Detect which cell encompasses the target text, then output its (x, y) center coordinate. 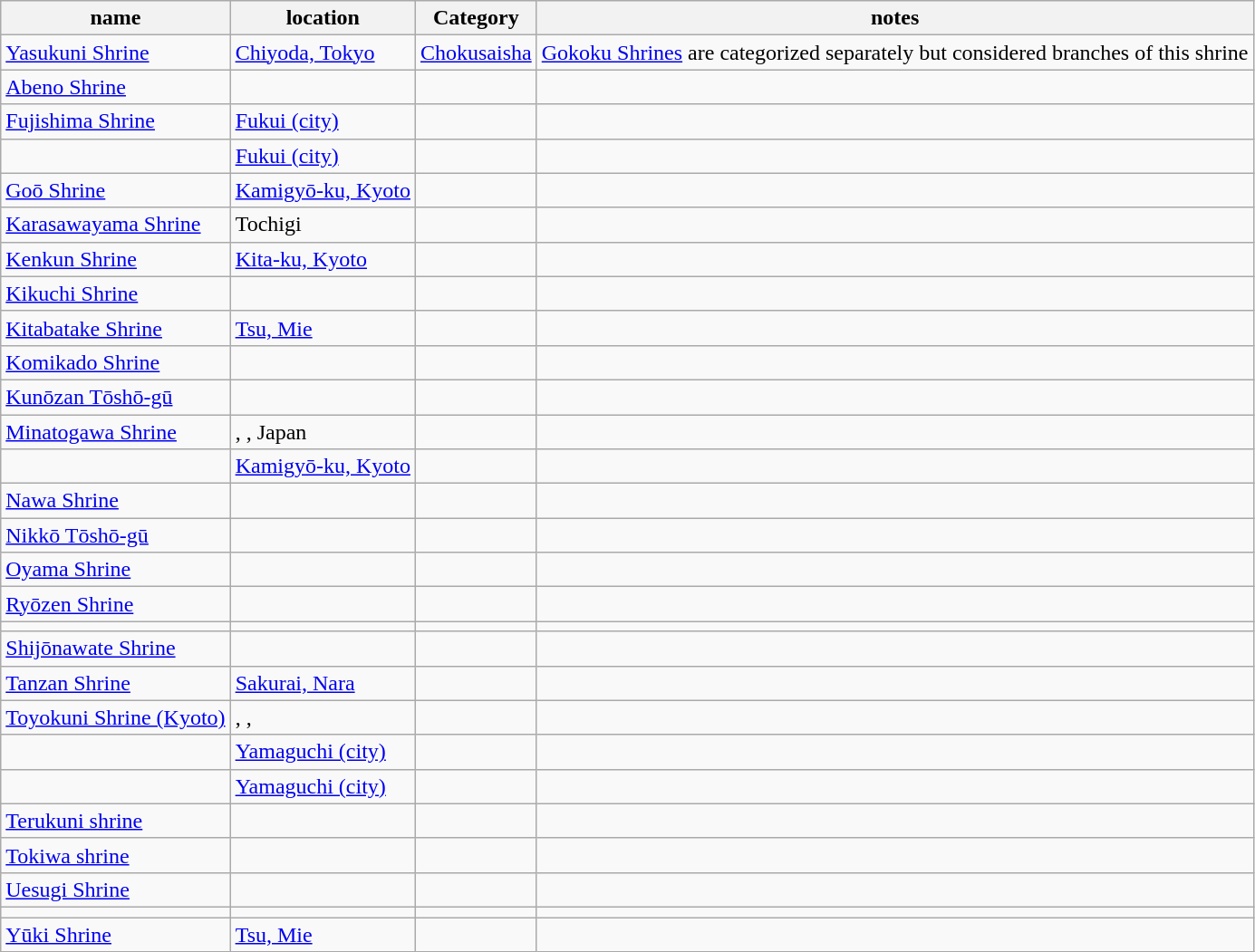
Chiyoda, Tokyo (323, 53)
Yūki Shrine (116, 934)
Kitabatake Shrine (116, 328)
Kenkun Shrine (116, 259)
Fujishima Shrine (116, 121)
Tochigi (323, 225)
Ryōzen Shrine (116, 604)
Minatogawa Shrine (116, 432)
name (116, 18)
Sakurai, Nara (323, 683)
Nikkō Tōshō-gū (116, 535)
Karasawayama Shrine (116, 225)
Oyama Shrine (116, 570)
Abeno Shrine (116, 87)
Chokusaisha (476, 53)
Kita-ku, Kyoto (323, 259)
Shijōnawate Shrine (116, 649)
Kunōzan Tōshō-gū (116, 397)
, , Japan (323, 432)
Tokiwa shrine (116, 855)
Kikuchi Shrine (116, 293)
notes (895, 18)
Gokoku Shrines are categorized separately but considered branches of this shrine (895, 53)
Tanzan Shrine (116, 683)
Nawa Shrine (116, 501)
Terukuni shrine (116, 821)
Uesugi Shrine (116, 889)
Category (476, 18)
Toyokuni Shrine (Kyoto) (116, 717)
Komikado Shrine (116, 362)
Goō Shrine (116, 190)
Yasukuni Shrine (116, 53)
, , (323, 717)
location (323, 18)
